Pinpoint the cell where the given text exists, returning its (X, Y) midpoint coordinate. 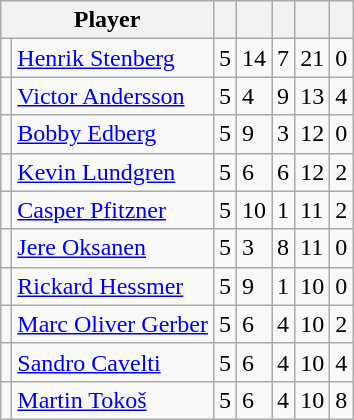
21 (312, 58)
Rickard Hessmer (113, 286)
Casper Pfitzner (113, 210)
Player (108, 20)
Marc Oliver Gerber (113, 324)
Kevin Lundgren (113, 172)
Martin Tokoš (113, 400)
14 (254, 58)
13 (312, 96)
Jere Oksanen (113, 248)
Sandro Cavelti (113, 362)
Bobby Edberg (113, 134)
7 (284, 58)
Victor Andersson (113, 96)
Henrik Stenberg (113, 58)
